Return [x, y] of the center of cell containing provided text 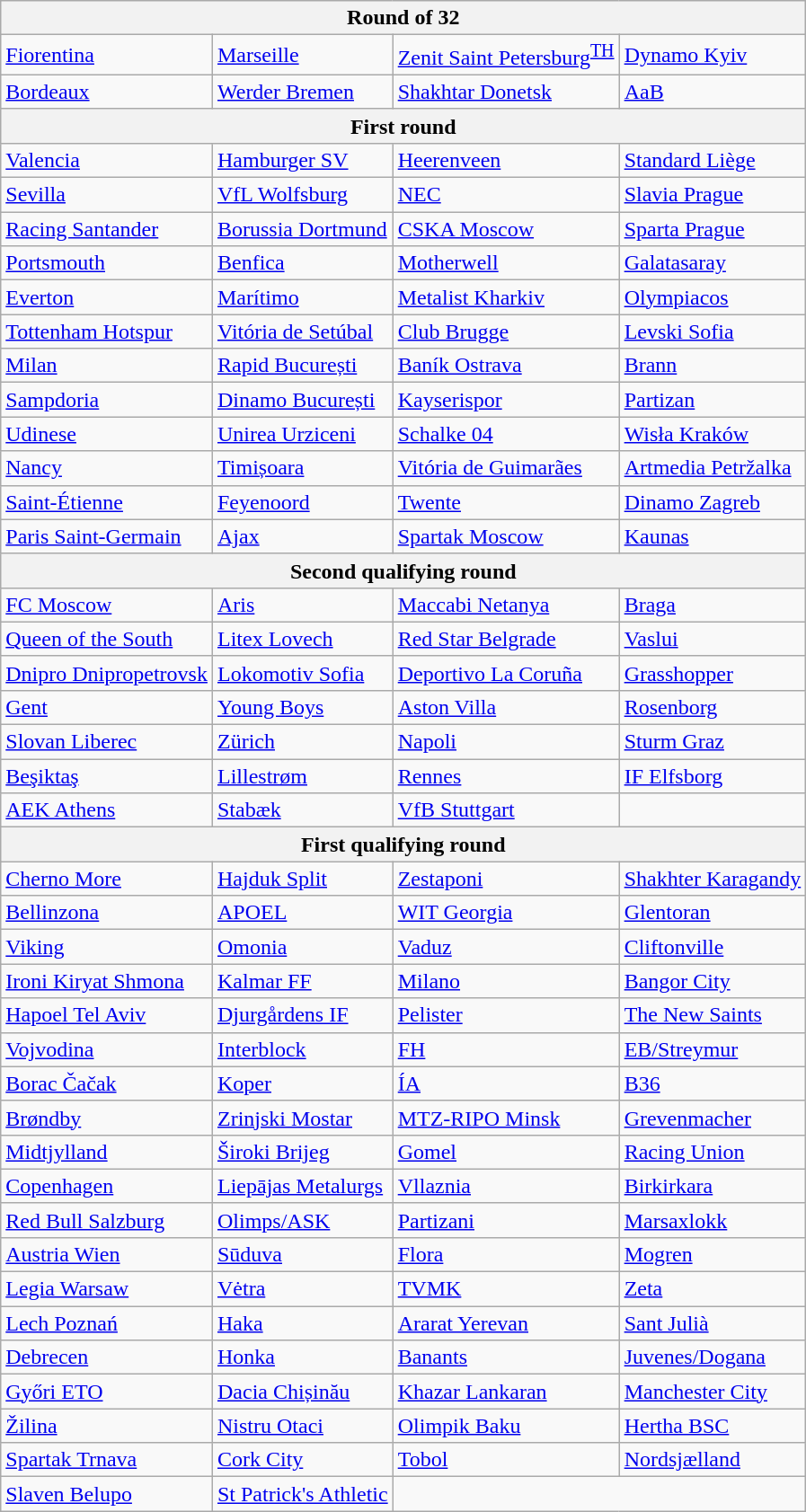
Vėtra [302, 1289]
Napoli [506, 742]
Brøndby [107, 1118]
Galatasaray [713, 263]
Second qualifying round [403, 570]
Vaslui [713, 639]
Legia Warsaw [107, 1289]
Twente [506, 502]
Nancy [107, 468]
Litex Lovech [302, 639]
Široki Brijeg [302, 1152]
First round [403, 126]
IF Elfsborg [713, 776]
Flora [506, 1254]
MTZ-RIPO Minsk [506, 1118]
Tobol [506, 1460]
Djurgårdens IF [302, 1015]
Marsaxlokk [713, 1220]
Dnipro Dnipropetrovsk [107, 673]
Zürich [302, 742]
Banants [506, 1357]
NEC [506, 195]
VfL Wolfsburg [302, 195]
Cliftonville [713, 947]
Club Brugge [506, 332]
Milano [506, 981]
Khazar Lankaran [506, 1392]
Racing Union [713, 1152]
Valencia [107, 160]
Bangor City [713, 981]
Slovan Liberec [107, 742]
Slavia Prague [713, 195]
Zenit Saint PetersburgTH [506, 56]
Spartak Moscow [506, 536]
TVMK [506, 1289]
Marseille [302, 56]
Vllaznia [506, 1186]
Kalmar FF [302, 981]
Portsmouth [107, 263]
Grevenmacher [713, 1118]
Shakhter Karagandy [713, 879]
Vitória de Guimarães [506, 468]
Bellinzona [107, 913]
Lillestrøm [302, 776]
Koper [302, 1083]
Partizani [506, 1220]
Olimpik Baku [506, 1426]
Maccabi Netanya [506, 605]
Lech Poznań [107, 1323]
Sevilla [107, 195]
Ararat Yerevan [506, 1323]
Sparta Prague [713, 229]
Ajax [302, 536]
VfB Stuttgart [506, 810]
Bordeaux [107, 92]
Interblock [302, 1049]
Rapid București [302, 366]
FH [506, 1049]
CSKA Moscow [506, 229]
Žilina [107, 1426]
Stabæk [302, 810]
Olympiacos [713, 297]
Austria Wien [107, 1254]
Manchester City [713, 1392]
Partizan [713, 400]
Young Boys [302, 707]
Birkirkara [713, 1186]
Red Bull Salzburg [107, 1220]
Hajduk Split [302, 879]
FC Moscow [107, 605]
Sant Julià [713, 1323]
Fiorentina [107, 56]
Ironi Kiryat Shmona [107, 981]
Copenhagen [107, 1186]
Schalke 04 [506, 434]
Dynamo Kyiv [713, 56]
EB/Streymur [713, 1049]
Levski Sofia [713, 332]
Gent [107, 707]
Motherwell [506, 263]
Omonia [302, 947]
Hapoel Tel Aviv [107, 1015]
WIT Georgia [506, 913]
Dacia Chișinău [302, 1392]
Unirea Urziceni [302, 434]
Nistru Otaci [302, 1426]
Mogren [713, 1254]
Aston Villa [506, 707]
Beşiktaş [107, 776]
Kayserispor [506, 400]
Benfica [302, 263]
Standard Liège [713, 160]
Red Star Belgrade [506, 639]
Werder Bremen [302, 92]
Racing Santander [107, 229]
Milan [107, 366]
Haka [302, 1323]
Feyenoord [302, 502]
Udinese [107, 434]
AEK Athens [107, 810]
Hertha BSC [713, 1426]
Liepājas Metalurgs [302, 1186]
Braga [713, 605]
St Patrick's Athletic [302, 1494]
Brann [713, 366]
Dinamo Zagreb [713, 502]
Nordsjælland [713, 1460]
Viking [107, 947]
Sturm Graz [713, 742]
Timișoara [302, 468]
Marítimo [302, 297]
Sampdoria [107, 400]
Saint-Étienne [107, 502]
Cherno More [107, 879]
Zeta [713, 1289]
Borussia Dortmund [302, 229]
Vitória de Setúbal [302, 332]
Paris Saint-Germain [107, 536]
Kaunas [713, 536]
Lokomotiv Sofia [302, 673]
Sūduva [302, 1254]
Gomel [506, 1152]
Shakhtar Donetsk [506, 92]
Olimps/ASK [302, 1220]
Heerenveen [506, 160]
Everton [107, 297]
Baník Ostrava [506, 366]
Borac Čačak [107, 1083]
Pelister [506, 1015]
Deportivo La Coruña [506, 673]
Juvenes/Dogana [713, 1357]
Rosenborg [713, 707]
Cork City [302, 1460]
Honka [302, 1357]
Rennes [506, 776]
First qualifying round [403, 844]
Zestaponi [506, 879]
Queen of the South [107, 639]
Spartak Trnava [107, 1460]
Tottenham Hotspur [107, 332]
Artmedia Petržalka [713, 468]
Grasshopper [713, 673]
Hamburger SV [302, 160]
Glentoran [713, 913]
B36 [713, 1083]
Győri ETO [107, 1392]
Dinamo București [302, 400]
Wisła Kraków [713, 434]
Metalist Kharkiv [506, 297]
Zrinjski Mostar [302, 1118]
APOEL [302, 913]
Midtjylland [107, 1152]
Aris [302, 605]
Slaven Belupo [107, 1494]
AaB [713, 92]
Round of 32 [403, 18]
ÍA [506, 1083]
Vaduz [506, 947]
Debrecen [107, 1357]
The New Saints [713, 1015]
Vojvodina [107, 1049]
